Determine the (X, Y) coordinate at the center of the cell enclosing the given text.  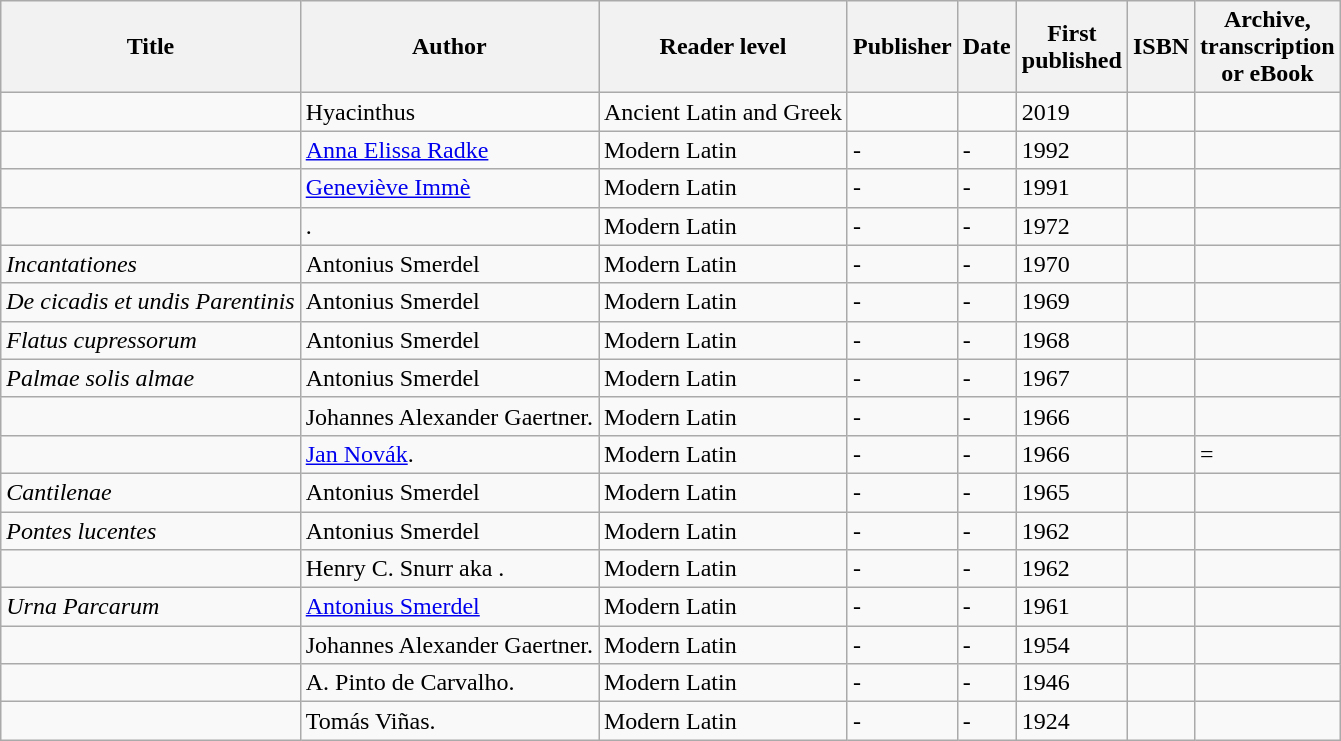
1961 (1072, 607)
Incantationes (150, 264)
Author (449, 47)
Tomás Viñas. (449, 721)
1946 (1072, 683)
Geneviève Immè (449, 188)
Flatus cupressorum (150, 340)
1970 (1072, 264)
1965 (1072, 492)
Cantilenae (150, 492)
. (449, 226)
ISBN (1160, 47)
De cicadis et undis Parentinis (150, 302)
Henry C. Snurr aka . (449, 569)
Pontes lucentes (150, 531)
1972 (1072, 226)
1968 (1072, 340)
1969 (1072, 302)
Publisher (902, 47)
A. Pinto de Carvalho. (449, 683)
1924 (1072, 721)
Ancient Latin and Greek (722, 112)
Archive,transcriptionor eBook (1268, 47)
Anna Elissa Radke (449, 150)
Title (150, 47)
2019 (1072, 112)
Jan Novák. (449, 454)
1954 (1072, 645)
Reader level (722, 47)
Palmae solis almae (150, 378)
Urna Parcarum (150, 607)
1992 (1072, 150)
= (1268, 454)
Firstpublished (1072, 47)
Hyacinthus (449, 112)
Date (986, 47)
1991 (1072, 188)
1967 (1072, 378)
